Return [x, y] of the center of cell containing provided text 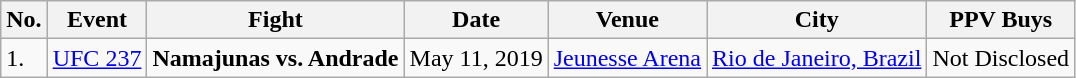
May 11, 2019 [476, 58]
Namajunas vs. Andrade [276, 58]
Date [476, 20]
1. [24, 58]
Event [97, 20]
Fight [276, 20]
Rio de Janeiro, Brazil [817, 58]
No. [24, 20]
City [817, 20]
PPV Buys [1001, 20]
Venue [627, 20]
Jeunesse Arena [627, 58]
Not Disclosed [1001, 58]
UFC 237 [97, 58]
